Return (x, y) of the center of cell containing provided text 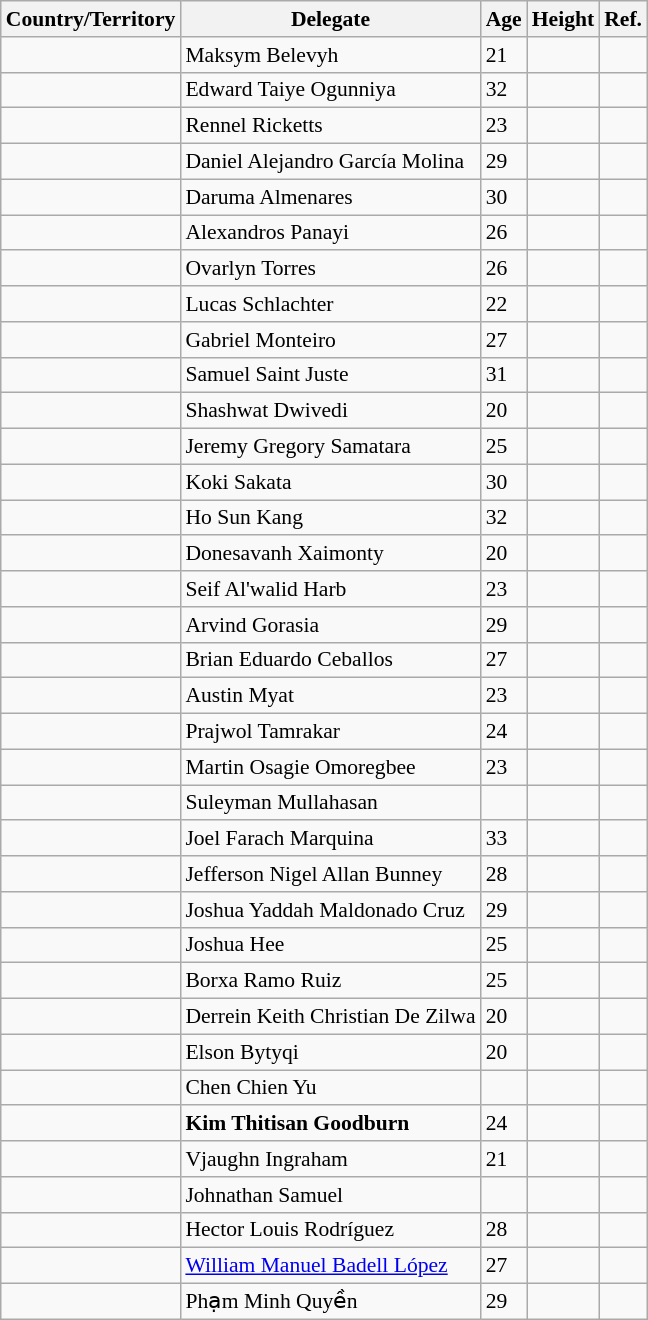
Lucas Schlachter (330, 304)
Daruma Almenares (330, 197)
Edward Taiye Ogunniya (330, 90)
Prajwol Tamrakar (330, 732)
Vjaughn Ingraham (330, 1159)
Donesavanh Xaimonty (330, 554)
Austin Myat (330, 696)
Joel Farach Marquina (330, 839)
Hector Louis Rodríguez (330, 1230)
Joshua Yaddah Maldonado Cruz (330, 910)
Joshua Hee (330, 945)
Chen Chien Yu (330, 1088)
22 (504, 304)
Ovarlyn Torres (330, 269)
Rennel Ricketts (330, 126)
Phạm Minh Quyền (330, 1302)
Martin Osagie Omoregbee (330, 767)
Kim Thitisan Goodburn (330, 1124)
33 (504, 839)
Jefferson Nigel Allan Bunney (330, 874)
Seif Al'walid Harb (330, 589)
Ho Sun Kang (330, 518)
Ref. (623, 19)
Elson Bytyqi (330, 1052)
Shashwat Dwivedi (330, 411)
Johnathan Samuel (330, 1195)
Samuel Saint Juste (330, 375)
Borxa Ramo Ruiz (330, 981)
Derrein Keith Christian De Zilwa (330, 1017)
31 (504, 375)
Delegate (330, 19)
Daniel Alejandro García Molina (330, 162)
Suleyman Mullahasan (330, 803)
Age (504, 19)
Height (563, 19)
Gabriel Monteiro (330, 340)
Maksym Belevyh (330, 55)
Koki Sakata (330, 482)
Arvind Gorasia (330, 625)
Brian Eduardo Ceballos (330, 660)
William Manuel Badell López (330, 1266)
Country/Territory (91, 19)
Alexandros Panayi (330, 233)
Jeremy Gregory Samatara (330, 447)
